Pinpoint the cell where the given text exists, returning its [X, Y] midpoint coordinate. 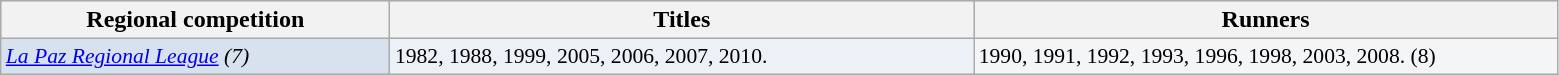
Runners [1266, 20]
Titles [682, 20]
1982, 1988, 1999, 2005, 2006, 2007, 2010. [682, 57]
La Paz Regional League (7) [196, 57]
Regional competition [196, 20]
1990, 1991, 1992, 1993, 1996, 1998, 2003, 2008. (8) [1266, 57]
